Determine the (x, y) coordinate at the center of the cell enclosing the given text.  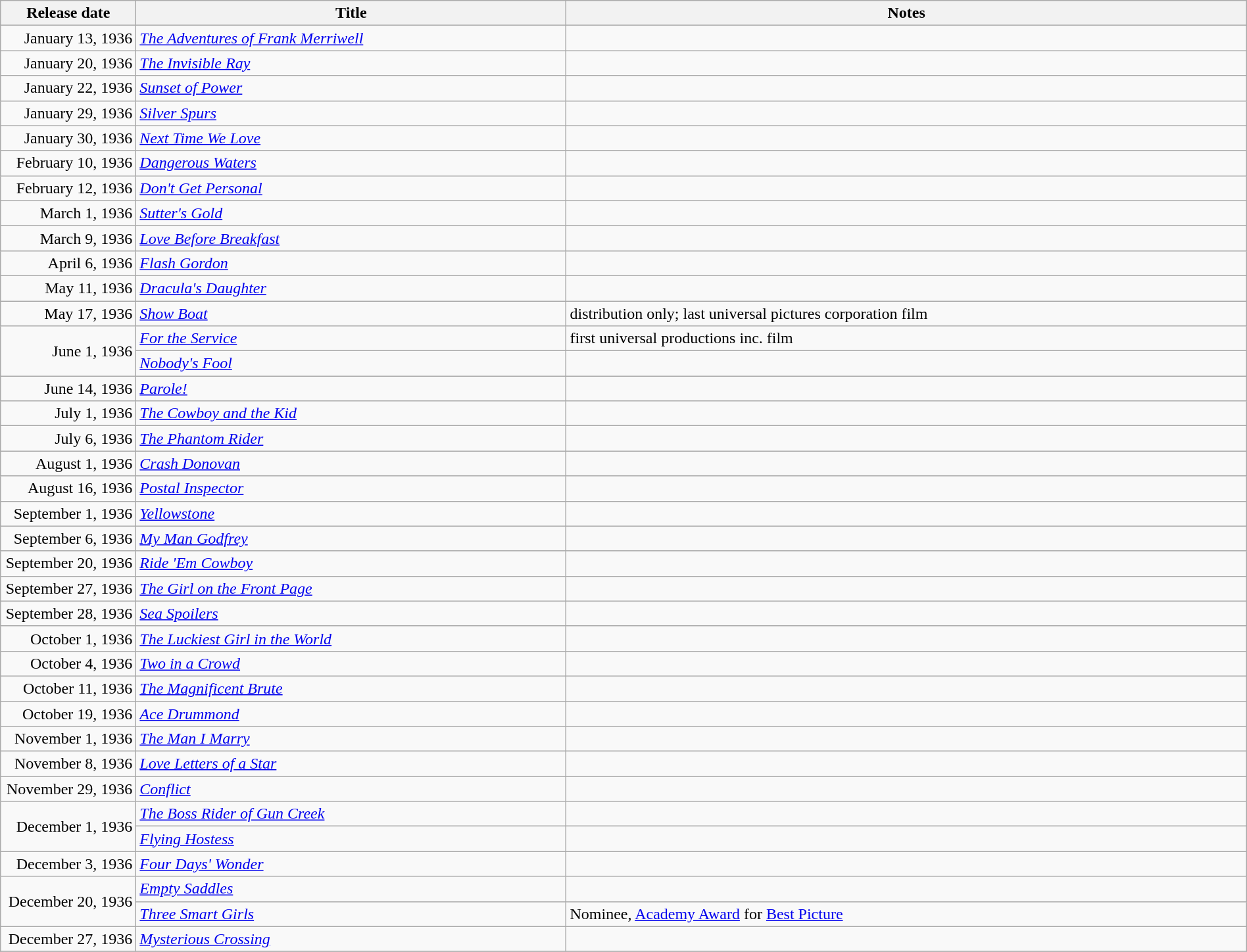
Flying Hostess (351, 839)
Conflict (351, 789)
Four Days' Wonder (351, 864)
Parole! (351, 389)
Notes (906, 13)
December 1, 1936 (68, 826)
Release date (68, 13)
Flash Gordon (351, 263)
distribution only; last universal pictures corporation film (906, 314)
The Cowboy and the Kid (351, 414)
The Boss Rider of Gun Creek (351, 814)
Mysterious Crossing (351, 939)
December 20, 1936 (68, 901)
February 10, 1936 (68, 163)
October 4, 1936 (68, 663)
March 1, 1936 (68, 213)
January 22, 1936 (68, 88)
September 28, 1936 (68, 613)
September 27, 1936 (68, 588)
Love Letters of a Star (351, 764)
Next Time We Love (351, 138)
Nobody's Fool (351, 364)
The Luckiest Girl in the World (351, 638)
October 11, 1936 (68, 688)
The Adventures of Frank Merriwell (351, 38)
The Man I Marry (351, 739)
The Phantom Rider (351, 439)
April 6, 1936 (68, 263)
Empty Saddles (351, 889)
August 16, 1936 (68, 488)
October 1, 1936 (68, 638)
Sea Spoilers (351, 613)
July 1, 1936 (68, 414)
January 20, 1936 (68, 63)
September 6, 1936 (68, 538)
December 27, 1936 (68, 939)
August 1, 1936 (68, 464)
September 20, 1936 (68, 563)
October 19, 1936 (68, 713)
Dangerous Waters (351, 163)
Show Boat (351, 314)
November 29, 1936 (68, 789)
Ace Drummond (351, 713)
My Man Godfrey (351, 538)
Silver Spurs (351, 113)
September 1, 1936 (68, 513)
Postal Inspector (351, 488)
July 6, 1936 (68, 439)
Title (351, 13)
May 11, 1936 (68, 288)
Don't Get Personal (351, 188)
Two in a Crowd (351, 663)
Dracula's Daughter (351, 288)
March 9, 1936 (68, 238)
Three Smart Girls (351, 914)
June 14, 1936 (68, 389)
November 1, 1936 (68, 739)
January 13, 1936 (68, 38)
February 12, 1936 (68, 188)
May 17, 1936 (68, 314)
The Invisible Ray (351, 63)
Yellowstone (351, 513)
Nominee, Academy Award for Best Picture (906, 914)
November 8, 1936 (68, 764)
December 3, 1936 (68, 864)
Crash Donovan (351, 464)
Sutter's Gold (351, 213)
Sunset of Power (351, 88)
January 29, 1936 (68, 113)
first universal productions inc. film (906, 339)
Love Before Breakfast (351, 238)
Ride 'Em Cowboy (351, 563)
January 30, 1936 (68, 138)
June 1, 1936 (68, 351)
For the Service (351, 339)
The Magnificent Brute (351, 688)
The Girl on the Front Page (351, 588)
